Search for the cell housing the specified text and yield its (X, Y) center coordinate. 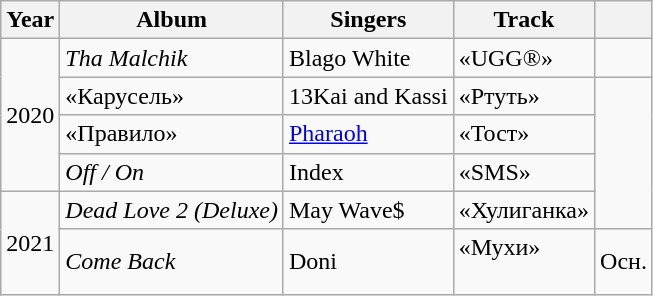
2020 (30, 115)
«Ртуть» (524, 96)
«Хулиганка» (524, 210)
Track (524, 20)
Pharaoh (368, 134)
Singers (368, 20)
Off / On (172, 172)
«UGG®» (524, 58)
«Правило» (172, 134)
Doni (368, 262)
2021 (30, 242)
Dead Love 2 (Deluxe) (172, 210)
Tha Malchik (172, 58)
May Wave$ (368, 210)
Album (172, 20)
«SMS» (524, 172)
Index (368, 172)
Blago White (368, 58)
«Карусель» (172, 96)
Year (30, 20)
«Мухи» (524, 262)
Осн. (624, 262)
Come Back (172, 262)
«Тост» (524, 134)
13Kai and Kassi (368, 96)
